Capture the cell that displays the provided text and extract its [X, Y] central coordinate. 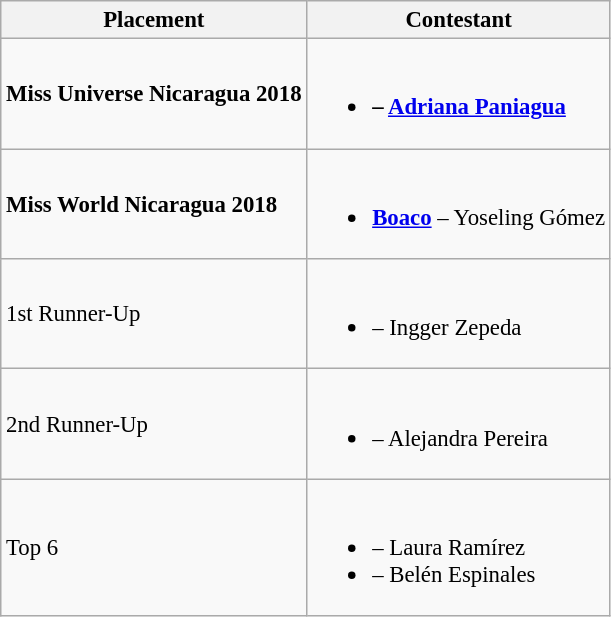
– Alejandra Pereira [458, 424]
– Ingger Zepeda [458, 314]
2nd Runner-Up [154, 424]
Miss Universe Nicaragua 2018 [154, 94]
Miss World Nicaragua 2018 [154, 204]
– Laura Ramírez – Belén Espinales [458, 548]
1st Runner-Up [154, 314]
Top 6 [154, 548]
– Adriana Paniagua [458, 94]
Contestant [458, 20]
Boaco – Yoseling Gómez [458, 204]
Placement [154, 20]
